Provide the (x, y) coordinate of the cell's center where the given text is located.  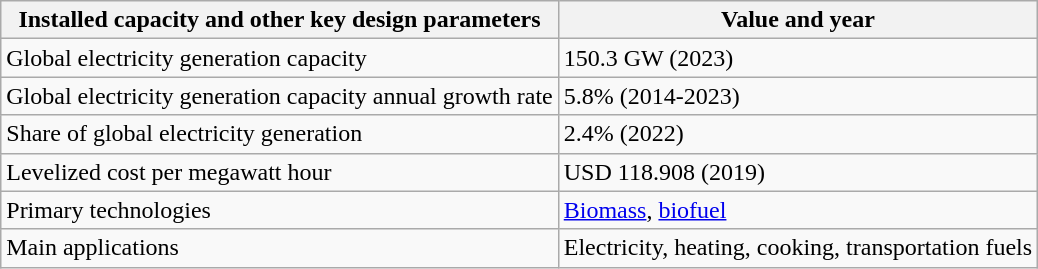
2.4% (2022) (798, 134)
Share of global electricity generation (280, 134)
Main applications (280, 248)
Electricity, heating, cooking, transportation fuels (798, 248)
Global electricity generation capacity (280, 58)
USD 118.908 (2019) (798, 172)
Levelized cost per megawatt hour (280, 172)
5.8% (2014-2023) (798, 96)
150.3 GW (2023) (798, 58)
Value and year (798, 20)
Biomass, biofuel (798, 210)
Global electricity generation capacity annual growth rate (280, 96)
Primary technologies (280, 210)
Installed capacity and other key design parameters (280, 20)
